Identify which cell holds the provided text, then report its (x, y) central coordinate. 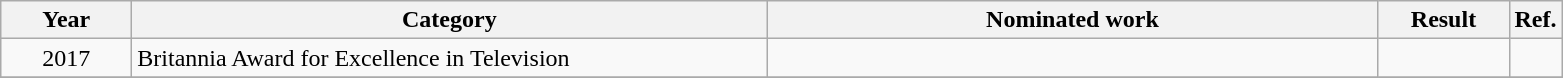
Category (450, 20)
Ref. (1536, 20)
Year (66, 20)
Result (1444, 20)
Nominated work (1072, 20)
2017 (66, 58)
Britannia Award for Excellence in Television (450, 58)
